From the cell containing the given text, extract its center point as (X, Y) coordinate. 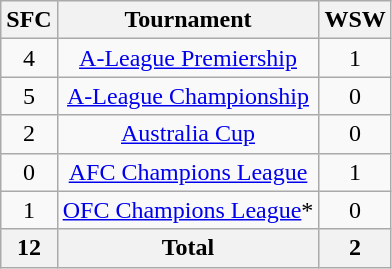
4 (29, 58)
5 (29, 96)
SFC (29, 20)
A-League Championship (188, 96)
Total (188, 248)
AFC Champions League (188, 172)
Australia Cup (188, 134)
OFC Champions League* (188, 210)
A-League Premiership (188, 58)
Tournament (188, 20)
WSW (355, 20)
12 (29, 248)
